Provide the (x, y) coordinate of the cell's center where the given text is located.  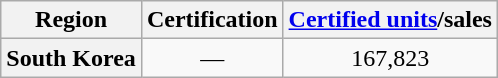
South Korea (72, 58)
Certification (212, 20)
Certified units/sales (390, 20)
167,823 (390, 58)
— (212, 58)
Region (72, 20)
